Return the [x, y] coordinate for the center point of the cell that contains the specified text.  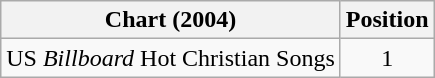
Position [387, 20]
US Billboard Hot Christian Songs [171, 58]
Chart (2004) [171, 20]
1 [387, 58]
